Identify which cell holds the provided text, then report its (x, y) central coordinate. 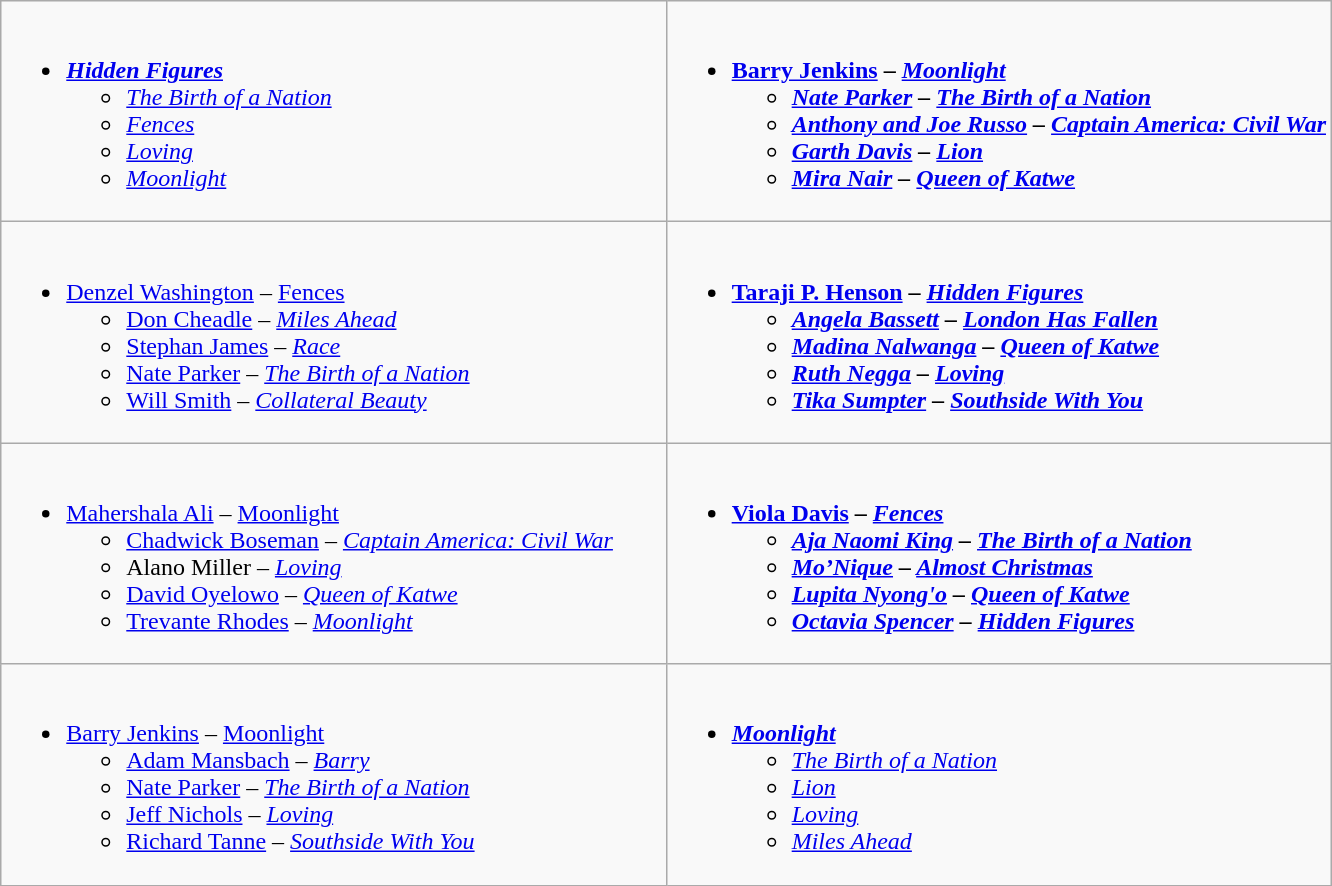
Mahershala Ali – MoonlightChadwick Boseman – Captain America: Civil WarAlano Miller – LovingDavid Oyelowo – Queen of KatweTrevante Rhodes – Moonlight (334, 554)
Barry Jenkins – MoonlightAdam Mansbach – BarryNate Parker – The Birth of a NationJeff Nichols – LovingRichard Tanne – Southside With You (334, 774)
Hidden FiguresThe Birth of a NationFencesLovingMoonlight (334, 112)
Viola Davis – FencesAja Naomi King – The Birth of a NationMo’Nique – Almost ChristmasLupita Nyong'o – Queen of KatweOctavia Spencer – Hidden Figures (998, 554)
MoonlightThe Birth of a NationLionLovingMiles Ahead (998, 774)
Denzel Washington – FencesDon Cheadle – Miles AheadStephan James – RaceNate Parker – The Birth of a NationWill Smith – Collateral Beauty (334, 332)
